Search for the cell housing the specified text and yield its [x, y] center coordinate. 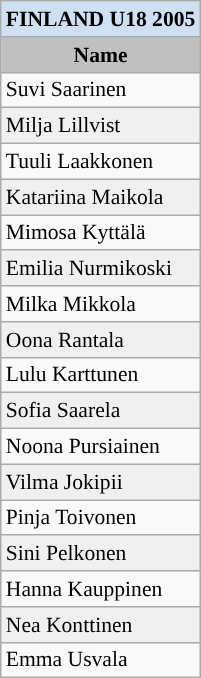
Sini Pelkonen [101, 554]
Nea Konttinen [101, 625]
Tuuli Laakkonen [101, 162]
Mimosa Kyttälä [101, 233]
Milka Mikkola [101, 304]
Pinja Toivonen [101, 518]
Hanna Kauppinen [101, 589]
FINLAND U18 2005 [101, 19]
Sofia Saarela [101, 411]
Emilia Nurmikoski [101, 269]
Emma Usvala [101, 660]
Oona Rantala [101, 340]
Noona Pursiainen [101, 447]
Suvi Saarinen [101, 90]
Name [101, 55]
Milja Lillvist [101, 126]
Katariina Maikola [101, 197]
Lulu Karttunen [101, 375]
Vilma Jokipii [101, 482]
